Scan for the cell matching the given text and deliver its (X, Y) coordinate at center. 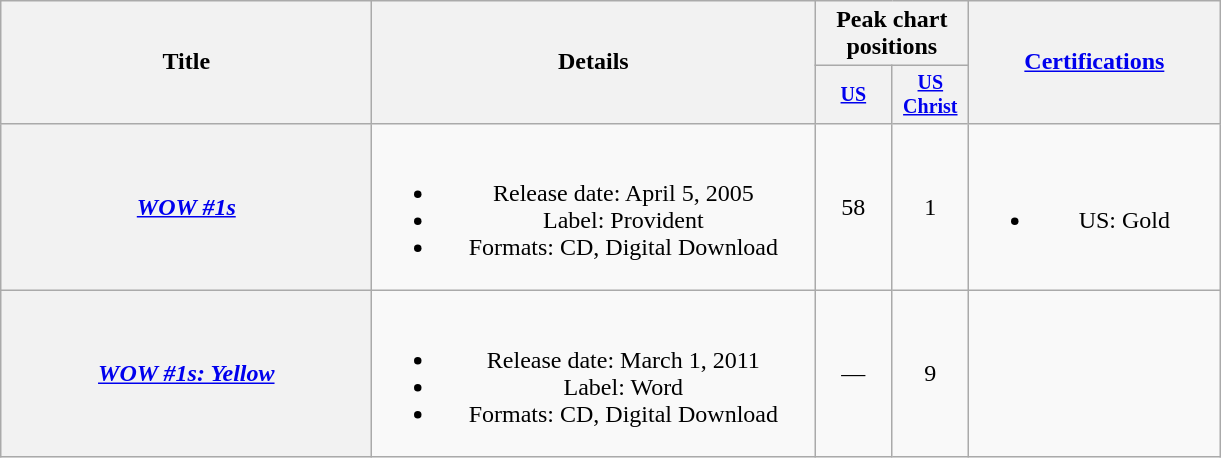
Peak chart positions (892, 34)
— (854, 374)
US Christ (930, 94)
WOW #1s (186, 206)
Title (186, 62)
US (854, 94)
US: Gold (1094, 206)
58 (854, 206)
WOW #1s: Yellow (186, 374)
1 (930, 206)
Certifications (1094, 62)
Release date: March 1, 2011Label: WordFormats: CD, Digital Download (594, 374)
Release date: April 5, 2005Label: ProvidentFormats: CD, Digital Download (594, 206)
Details (594, 62)
9 (930, 374)
